Locate the cell with the specified text and output its [x, y] center coordinate. 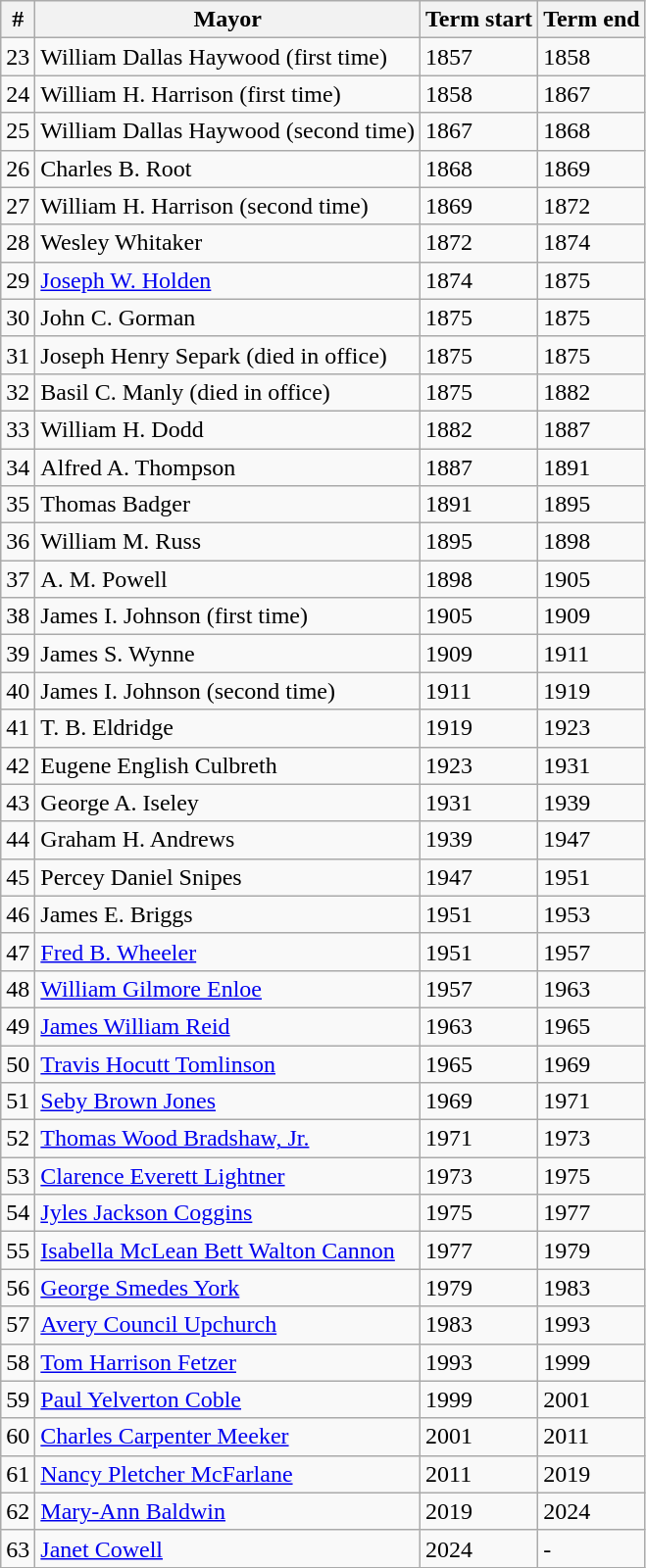
31 [18, 355]
33 [18, 429]
29 [18, 280]
Isabella McLean Bett Walton Cannon [227, 1250]
Percey Daniel Snipes [227, 877]
Joseph Henry Separk (died in office) [227, 355]
63 [18, 1548]
William H. Harrison (second time) [227, 206]
55 [18, 1250]
William M. Russ [227, 542]
52 [18, 1139]
Travis Hocutt Tomlinson [227, 1063]
32 [18, 392]
William H. Dodd [227, 429]
Janet Cowell [227, 1548]
Graham H. Andrews [227, 840]
A. M. Powell [227, 579]
60 [18, 1437]
Charles Carpenter Meeker [227, 1437]
42 [18, 765]
30 [18, 318]
28 [18, 243]
Term end [592, 20]
50 [18, 1063]
62 [18, 1511]
James I. Johnson (first time) [227, 616]
54 [18, 1213]
49 [18, 1026]
Fred B. Wheeler [227, 952]
51 [18, 1102]
Eugene English Culbreth [227, 765]
1857 [478, 57]
56 [18, 1288]
William Dallas Haywood (second time) [227, 131]
George A. Iseley [227, 803]
James William Reid [227, 1026]
T. B. Eldridge [227, 728]
61 [18, 1474]
Mayor [227, 20]
40 [18, 691]
37 [18, 579]
Mary-Ann Baldwin [227, 1511]
# [18, 20]
46 [18, 914]
35 [18, 505]
26 [18, 169]
53 [18, 1176]
57 [18, 1325]
Charles B. Root [227, 169]
45 [18, 877]
Clarence Everett Lightner [227, 1176]
58 [18, 1362]
William H. Harrison (first time) [227, 94]
- [592, 1548]
Wesley Whitaker [227, 243]
23 [18, 57]
48 [18, 989]
Term start [478, 20]
Seby Brown Jones [227, 1102]
Nancy Pletcher McFarlane [227, 1474]
1953 [592, 914]
25 [18, 131]
Tom Harrison Fetzer [227, 1362]
James E. Briggs [227, 914]
William Gilmore Enloe [227, 989]
James S. Wynne [227, 654]
George Smedes York [227, 1288]
John C. Gorman [227, 318]
47 [18, 952]
Basil C. Manly (died in office) [227, 392]
59 [18, 1399]
Thomas Wood Bradshaw, Jr. [227, 1139]
27 [18, 206]
24 [18, 94]
34 [18, 467]
38 [18, 616]
41 [18, 728]
James I. Johnson (second time) [227, 691]
36 [18, 542]
43 [18, 803]
Thomas Badger [227, 505]
Alfred A. Thompson [227, 467]
39 [18, 654]
William Dallas Haywood (first time) [227, 57]
Jyles Jackson Coggins [227, 1213]
Avery Council Upchurch [227, 1325]
Joseph W. Holden [227, 280]
Paul Yelverton Coble [227, 1399]
44 [18, 840]
